From the cell containing the given text, extract its center point as (X, Y) coordinate. 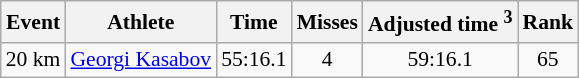
Adjusted time 3 (440, 22)
59:16.1 (440, 60)
Misses (328, 22)
Rank (548, 22)
Georgi Kasabov (140, 60)
Event (34, 22)
55:16.1 (254, 60)
4 (328, 60)
Athlete (140, 22)
Time (254, 22)
20 km (34, 60)
65 (548, 60)
